Provide the [x, y] coordinate of the cell's center where the given text is located.  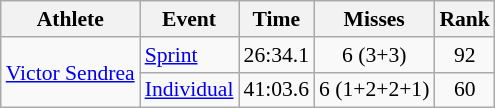
Athlete [70, 19]
Event [190, 19]
Victor Sendrea [70, 72]
Individual [190, 90]
6 (1+2+2+1) [374, 90]
26:34.1 [276, 55]
Rank [464, 19]
Time [276, 19]
41:03.6 [276, 90]
92 [464, 55]
60 [464, 90]
Misses [374, 19]
Sprint [190, 55]
6 (3+3) [374, 55]
